For the text-containing cell, return its midpoint in [X, Y] coordinate format. 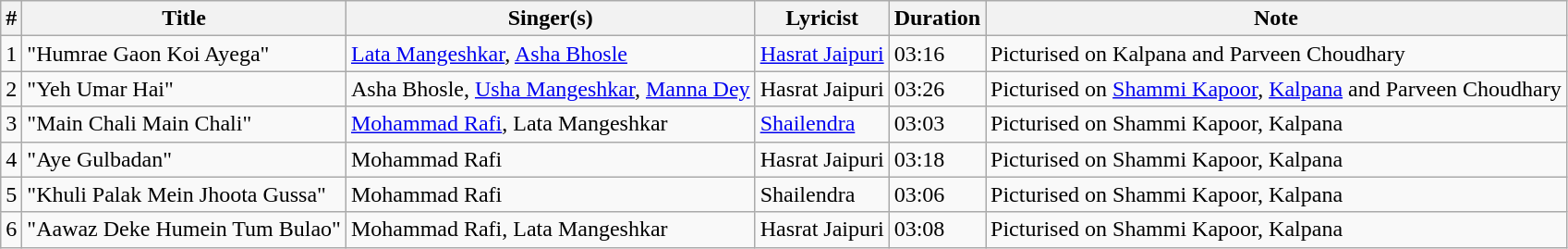
6 [11, 230]
4 [11, 159]
# [11, 19]
Asha Bhosle, Usha Mangeshkar, Manna Dey [551, 89]
5 [11, 194]
Picturised on Shammi Kapoor, Kalpana and Parveen Choudhary [1277, 89]
03:06 [937, 194]
2 [11, 89]
Duration [937, 19]
03:08 [937, 230]
Lyricist [822, 19]
3 [11, 124]
"Yeh Umar Hai" [185, 89]
Title [185, 19]
03:03 [937, 124]
Singer(s) [551, 19]
"Khuli Palak Mein Jhoota Gussa" [185, 194]
Note [1277, 19]
"Aye Gulbadan" [185, 159]
"Aawaz Deke Humein Tum Bulao" [185, 230]
03:16 [937, 54]
1 [11, 54]
Picturised on Kalpana and Parveen Choudhary [1277, 54]
"Humrae Gaon Koi Ayega" [185, 54]
Lata Mangeshkar, Asha Bhosle [551, 54]
03:18 [937, 159]
"Main Chali Main Chali" [185, 124]
03:26 [937, 89]
